Provide the [X, Y] coordinate of the cell's center where the given text is located.  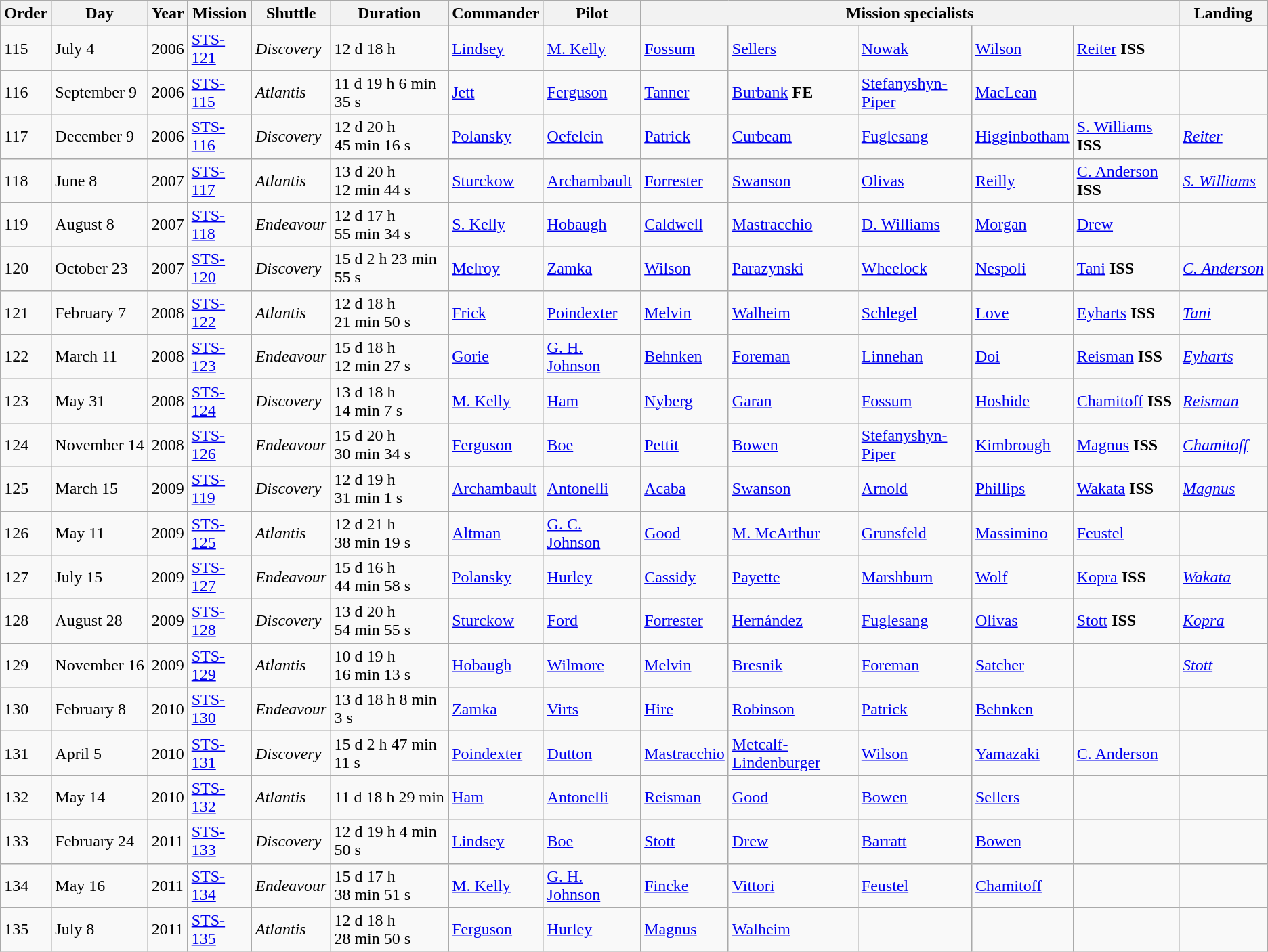
STS-121 [219, 49]
Hernández [792, 622]
118 [26, 180]
Burbank FE [792, 92]
May 11 [100, 532]
Order [26, 14]
12 d 18 h 21 min 50 s [389, 313]
November 16 [100, 665]
Magnus ISS [1126, 444]
July 8 [100, 929]
Grunsfeld [914, 532]
Wolf [1022, 577]
Garan [792, 401]
April 5 [100, 753]
STS-135 [219, 929]
Caldwell [685, 225]
Vittori [792, 886]
Frick [496, 313]
Parazynski [792, 268]
Mission [219, 14]
Wilmore [592, 665]
Payette [792, 577]
STS-115 [219, 92]
13 d 20 h 12 min 44 s [389, 180]
October 23 [100, 268]
August 8 [100, 225]
S. Williams [1223, 180]
March 15 [100, 489]
Arnold [914, 489]
STS-126 [219, 444]
September 9 [100, 92]
Stott ISS [1126, 622]
Tani ISS [1126, 268]
STS-118 [219, 225]
132 [26, 798]
Tanner [685, 92]
12 d 18 h [389, 49]
Love [1022, 313]
135 [26, 929]
STS-122 [219, 313]
Tani [1223, 313]
Hire [685, 710]
Cassidy [685, 577]
Shuttle [291, 14]
STS-130 [219, 710]
June 8 [100, 180]
STS-116 [219, 137]
Bresnik [792, 665]
Landing [1223, 14]
STS-134 [219, 886]
Virts [592, 710]
12 d 21 h 38 min 19 s [389, 532]
July 15 [100, 577]
Pilot [592, 14]
S. Williams ISS [1126, 137]
Gorie [496, 356]
Ford [592, 622]
Reiter [1223, 137]
12 d 20 h 45 min 16 s [389, 137]
STS-133 [219, 841]
Wheelock [914, 268]
12 d 17 h 55 min 34 s [389, 225]
Altman [496, 532]
12 d 18 h 28 min 50 s [389, 929]
February 8 [100, 710]
November 14 [100, 444]
G. C. Johnson [592, 532]
February 7 [100, 313]
115 [26, 49]
Pettit [685, 444]
125 [26, 489]
Melroy [496, 268]
11 d 19 h 6 min 35 s [389, 92]
117 [26, 137]
Reisman ISS [1126, 356]
11 d 18 h 29 min [389, 798]
Oefelein [592, 137]
May 16 [100, 886]
120 [26, 268]
STS-131 [219, 753]
119 [26, 225]
131 [26, 753]
STS-132 [219, 798]
13 d 20 h 54 min 55 s [389, 622]
STS-117 [219, 180]
Massimino [1022, 532]
STS-119 [219, 489]
STS-129 [219, 665]
STS-124 [219, 401]
Kopra [1223, 622]
Duration [389, 14]
M. McArthur [792, 532]
S. Kelly [496, 225]
July 4 [100, 49]
Wakata [1223, 577]
Morgan [1022, 225]
May 14 [100, 798]
134 [26, 886]
D. Williams [914, 225]
Hoshide [1022, 401]
13 d 18 h 8 min 3 s [389, 710]
15 d 17 h 38 min 51 s [389, 886]
10 d 19 h 16 min 13 s [389, 665]
C. Anderson ISS [1126, 180]
133 [26, 841]
Fincke [685, 886]
Mission specialists [910, 14]
August 28 [100, 622]
May 31 [100, 401]
13 d 18 h 14 min 7 s [389, 401]
127 [26, 577]
Doi [1022, 356]
Commander [496, 14]
Robinson [792, 710]
December 9 [100, 137]
March 11 [100, 356]
129 [26, 665]
Acaba [685, 489]
15 d 2 h 47 min 11 s [389, 753]
124 [26, 444]
15 d 18 h 12 min 27 s [389, 356]
Linnehan [914, 356]
123 [26, 401]
STS-127 [219, 577]
128 [26, 622]
Year [168, 14]
Jett [496, 92]
Metcalf-Lindenburger [792, 753]
Wakata ISS [1126, 489]
130 [26, 710]
Nespoli [1022, 268]
122 [26, 356]
12 d 19 h 4 min 50 s [389, 841]
STS-128 [219, 622]
Curbeam [792, 137]
STS-123 [219, 356]
15 d 20 h 30 min 34 s [389, 444]
Nowak [914, 49]
126 [26, 532]
Eyharts ISS [1126, 313]
Yamazaki [1022, 753]
February 24 [100, 841]
15 d 2 h 23 min 55 s [389, 268]
Eyharts [1223, 356]
Marshburn [914, 577]
Kimbrough [1022, 444]
MacLean [1022, 92]
Day [100, 14]
121 [26, 313]
Schlegel [914, 313]
12 d 19 h 31 min 1 s [389, 489]
Phillips [1022, 489]
Reiter ISS [1126, 49]
Nyberg [685, 401]
15 d 16 h 44 min 58 s [389, 577]
Reilly [1022, 180]
116 [26, 92]
STS-120 [219, 268]
Barratt [914, 841]
Dutton [592, 753]
Chamitoff ISS [1126, 401]
Kopra ISS [1126, 577]
STS-125 [219, 532]
Higginbotham [1022, 137]
Satcher [1022, 665]
